Capture the cell that displays the provided text and extract its [x, y] central coordinate. 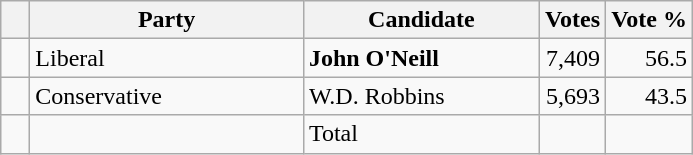
Vote % [650, 20]
Party [167, 20]
56.5 [650, 58]
Conservative [167, 96]
5,693 [572, 96]
Votes [572, 20]
Liberal [167, 58]
W.D. Robbins [421, 96]
Candidate [421, 20]
7,409 [572, 58]
43.5 [650, 96]
John O'Neill [421, 58]
Total [421, 134]
